Return (x, y) of the center of cell containing provided text 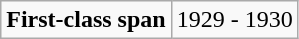
First-class span (86, 20)
1929 - 1930 (234, 20)
